Search for the cell housing the specified text and yield its (x, y) center coordinate. 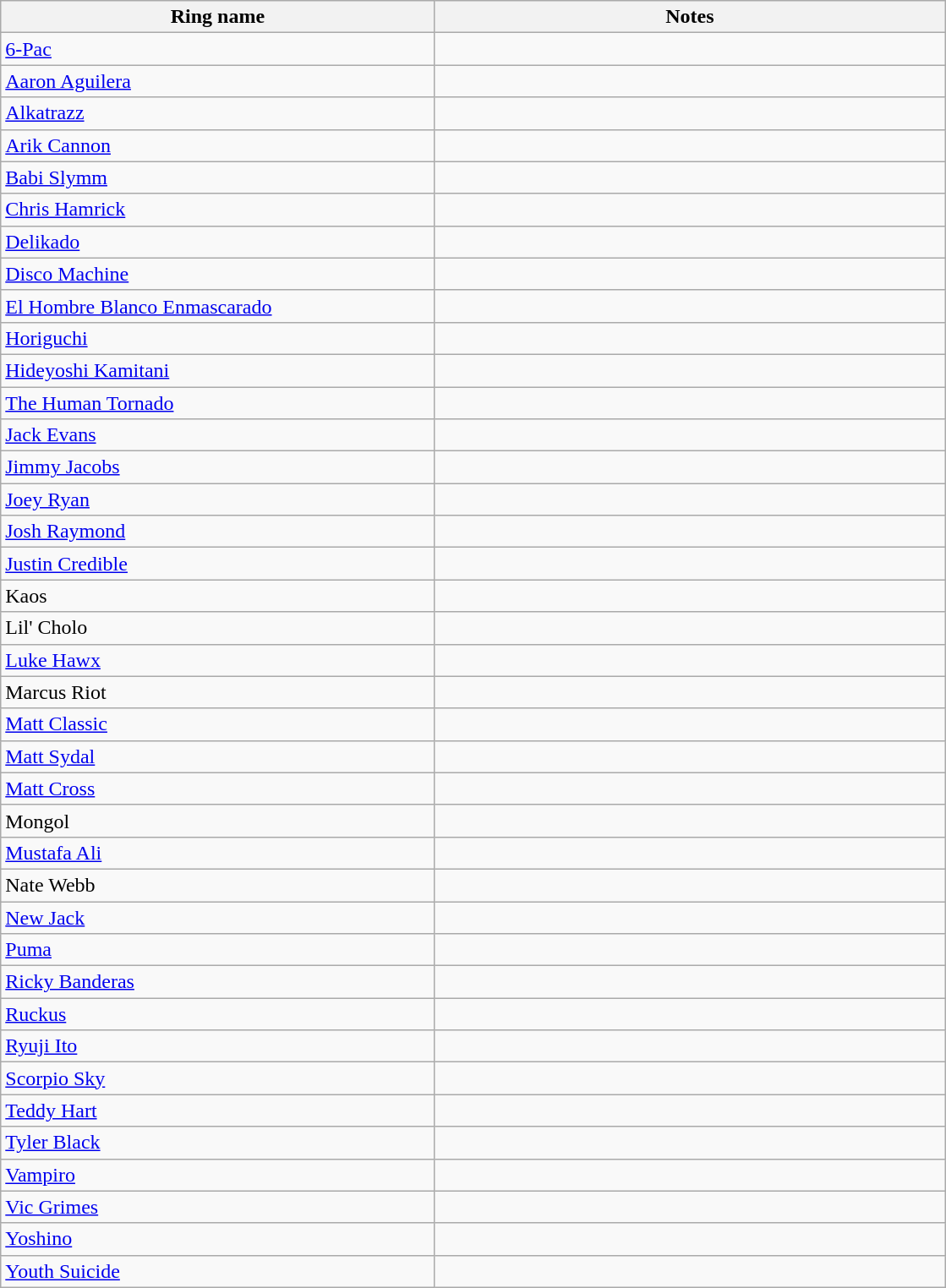
Kaos (218, 596)
Vampiro (218, 1175)
Ruckus (218, 1014)
Vic Grimes (218, 1207)
Josh Raymond (218, 532)
Justin Credible (218, 564)
Tyler Black (218, 1143)
Luke Hawx (218, 660)
Disco Machine (218, 274)
Teddy Hart (218, 1111)
Hideyoshi Kamitani (218, 370)
Matt Classic (218, 724)
Ryuji Ito (218, 1046)
Scorpio Sky (218, 1078)
Chris Hamrick (218, 210)
Mustafa Ali (218, 853)
6-Pac (218, 49)
Matt Sydal (218, 756)
Yoshino (218, 1239)
Notes (690, 17)
Youth Suicide (218, 1271)
Mongol (218, 821)
El Hombre Blanco Enmascarado (218, 306)
Ring name (218, 17)
Alkatrazz (218, 113)
Jack Evans (218, 435)
Horiguchi (218, 338)
Jimmy Jacobs (218, 467)
Puma (218, 950)
Aaron Aguilera (218, 81)
New Jack (218, 917)
Babi Slymm (218, 177)
Ricky Banderas (218, 982)
Lil' Cholo (218, 628)
Joey Ryan (218, 499)
Delikado (218, 242)
Marcus Riot (218, 692)
The Human Tornado (218, 403)
Arik Cannon (218, 145)
Nate Webb (218, 885)
Matt Cross (218, 789)
